Detect which cell encompasses the target text, then output its [X, Y] center coordinate. 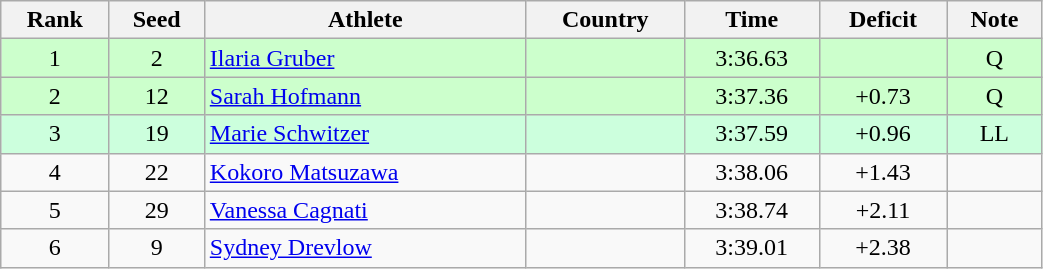
3:37.36 [752, 96]
+0.96 [883, 134]
Sarah Hofmann [365, 96]
12 [156, 96]
3:36.63 [752, 58]
3 [55, 134]
LL [994, 134]
22 [156, 172]
+2.11 [883, 210]
Time [752, 20]
Marie Schwitzer [365, 134]
3:38.06 [752, 172]
Athlete [365, 20]
+0.73 [883, 96]
19 [156, 134]
Deficit [883, 20]
3:39.01 [752, 248]
Sydney Drevlow [365, 248]
3:38.74 [752, 210]
Country [605, 20]
+1.43 [883, 172]
3:37.59 [752, 134]
Seed [156, 20]
5 [55, 210]
6 [55, 248]
Kokoro Matsuzawa [365, 172]
1 [55, 58]
Ilaria Gruber [365, 58]
29 [156, 210]
Rank [55, 20]
Vanessa Cagnati [365, 210]
Note [994, 20]
9 [156, 248]
+2.38 [883, 248]
4 [55, 172]
